Pinpoint the cell where the given text exists, returning its (x, y) midpoint coordinate. 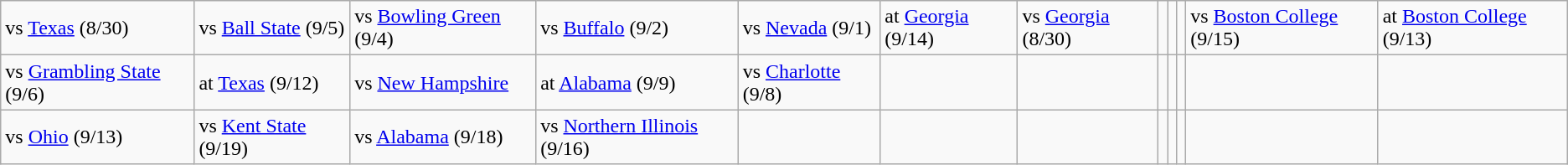
vs Charlotte (9/8) (809, 82)
vs Alabama (9/18) (443, 137)
vs Kent State (9/19) (272, 137)
vs Boston College (9/15) (1282, 28)
vs Georgia (8/30) (1088, 28)
at Alabama (9/9) (637, 82)
vs Texas (8/30) (97, 28)
vs Ohio (9/13) (97, 137)
vs New Hampshire (443, 82)
vs Ball State (9/5) (272, 28)
at Boston College (9/13) (1473, 28)
vs Grambling State (9/6) (97, 82)
at Georgia (9/14) (949, 28)
vs Northern Illinois (9/16) (637, 137)
vs Buffalo (9/2) (637, 28)
vs Nevada (9/1) (809, 28)
at Texas (9/12) (272, 82)
vs Bowling Green (9/4) (443, 28)
